Return [X, Y] of the center of cell containing provided text 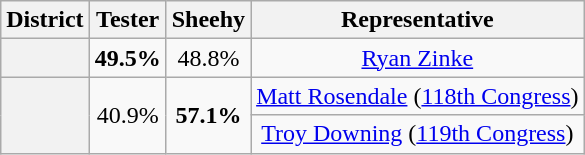
Ryan Zinke [418, 58]
Sheehy [208, 20]
40.9% [128, 115]
Representative [418, 20]
District [45, 20]
Troy Downing (119th Congress) [418, 134]
57.1% [208, 115]
48.8% [208, 58]
Matt Rosendale (118th Congress) [418, 96]
49.5% [128, 58]
Tester [128, 20]
